Capture the cell that displays the provided text and extract its (X, Y) central coordinate. 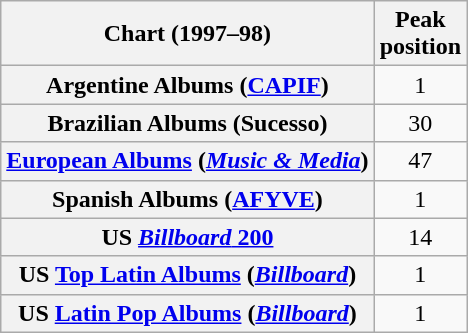
Spanish Albums (AFYVE) (188, 199)
US Latin Pop Albums (Billboard) (188, 313)
Chart (1997–98) (188, 34)
Brazilian Albums (Sucesso) (188, 123)
30 (420, 123)
US Top Latin Albums (Billboard) (188, 275)
European Albums (Music & Media) (188, 161)
47 (420, 161)
14 (420, 237)
US Billboard 200 (188, 237)
Peakposition (420, 34)
Argentine Albums (CAPIF) (188, 85)
